From the cell containing the given text, extract its center point as (x, y) coordinate. 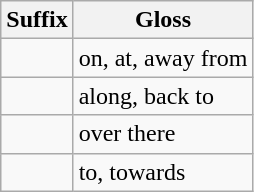
over there (163, 134)
Gloss (163, 20)
Suffix (37, 20)
along, back to (163, 96)
on, at, away from (163, 58)
to, towards (163, 172)
